Return the [x, y] coordinate for the center point of the cell that contains the specified text.  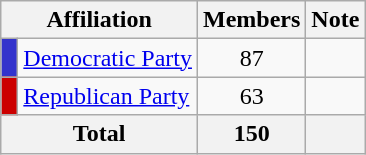
150 [251, 134]
Total [100, 134]
87 [251, 58]
63 [251, 96]
Republican Party [108, 96]
Affiliation [100, 20]
Members [251, 20]
Democratic Party [108, 58]
Note [336, 20]
